Return [x, y] of the center of cell containing provided text 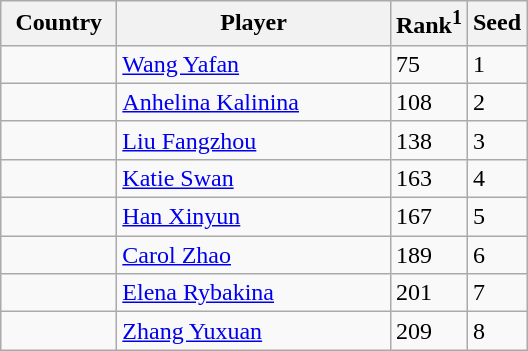
Zhang Yuxuan [254, 331]
Han Xinyun [254, 217]
1 [496, 64]
5 [496, 217]
Katie Swan [254, 178]
Wang Yafan [254, 64]
167 [428, 217]
138 [428, 140]
Carol Zhao [254, 255]
Country [59, 24]
6 [496, 255]
Rank1 [428, 24]
209 [428, 331]
201 [428, 293]
Seed [496, 24]
Player [254, 24]
8 [496, 331]
Anhelina Kalinina [254, 102]
7 [496, 293]
Liu Fangzhou [254, 140]
4 [496, 178]
189 [428, 255]
108 [428, 102]
75 [428, 64]
163 [428, 178]
2 [496, 102]
Elena Rybakina [254, 293]
3 [496, 140]
